Search for the cell housing the specified text and yield its (X, Y) center coordinate. 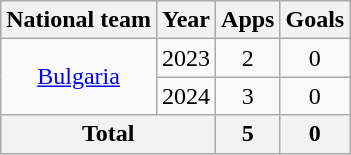
2 (248, 58)
Goals (315, 20)
2023 (186, 58)
National team (79, 20)
5 (248, 134)
Total (108, 134)
3 (248, 96)
Bulgaria (79, 77)
2024 (186, 96)
Year (186, 20)
Apps (248, 20)
